Determine the [x, y] coordinate at the center of the cell enclosing the given text.  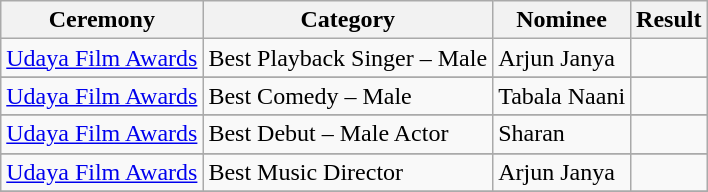
Best Music Director [348, 172]
Best Playback Singer – Male [348, 58]
Category [348, 20]
Nominee [562, 20]
Result [669, 20]
Sharan [562, 134]
Tabala Naani [562, 96]
Best Debut – Male Actor [348, 134]
Best Comedy – Male [348, 96]
Ceremony [102, 20]
